Return [X, Y] of the center of cell containing provided text 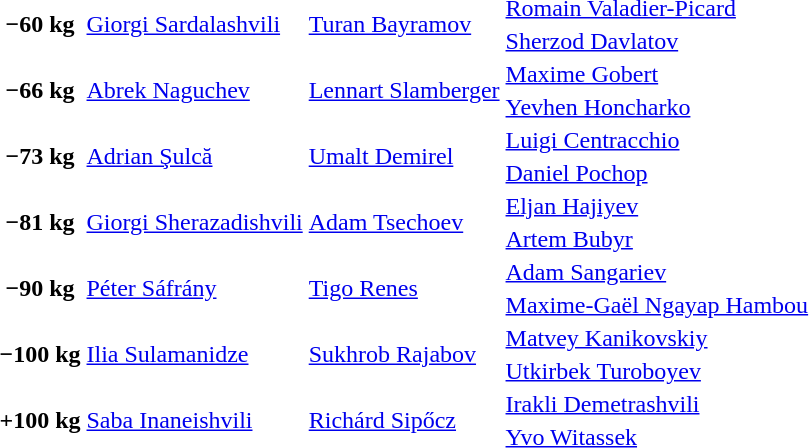
Abrek Naguchev [194, 90]
Giorgi Sherazadishvili [194, 222]
Umalt Demirel [404, 156]
Lennart Slamberger [404, 90]
Adrian Şulcă [194, 156]
Adam Tsechoev [404, 222]
Tigo Renes [404, 288]
Sukhrob Rajabov [404, 354]
Ilia Sulamanidze [194, 354]
Péter Sáfrány [194, 288]
